Locate the cell with the specified text and output its [x, y] center coordinate. 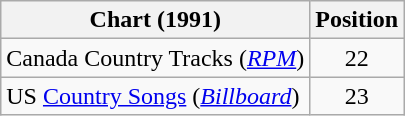
Canada Country Tracks (RPM) [156, 58]
US Country Songs (Billboard) [156, 96]
Chart (1991) [156, 20]
22 [357, 58]
Position [357, 20]
23 [357, 96]
